Output the (X, Y) coordinate of the center of the cell containing the given text.  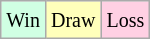
Loss (126, 20)
Win (24, 20)
Draw (72, 20)
